Extract the [x, y] coordinate from the center of the cell holding the provided text.  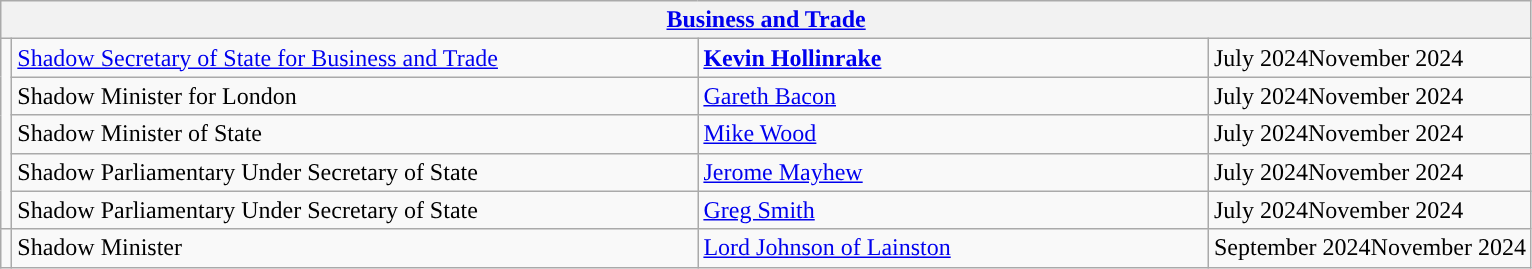
Shadow Secretary of State for Business and Trade [355, 58]
Shadow Minister [355, 248]
Jerome Mayhew [954, 172]
Greg Smith [954, 210]
September 2024November 2024 [1370, 248]
Business and Trade [766, 20]
Lord Johnson of Lainston [954, 248]
Mike Wood [954, 134]
Shadow Minister for London [355, 96]
Gareth Bacon [954, 96]
Kevin Hollinrake [954, 58]
Shadow Minister of State [355, 134]
